Find where the given text appears and provide that cell's center as [X, Y] coordinate. 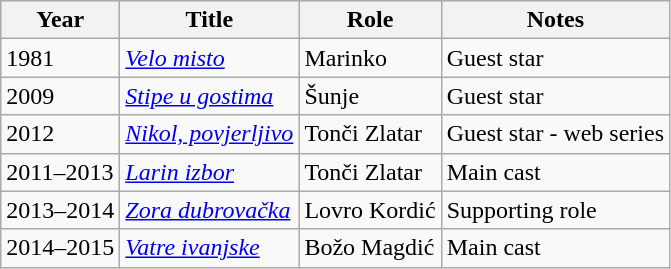
2009 [60, 96]
Stipe u gostima [210, 96]
2011–2013 [60, 172]
Supporting role [555, 210]
Marinko [370, 58]
Zora dubrovačka [210, 210]
Šunje [370, 96]
1981 [60, 58]
Year [60, 20]
Nikol, povjerljivo [210, 134]
Guest star - web series [555, 134]
Lovro Kordić [370, 210]
Vatre ivanjske [210, 248]
2013–2014 [60, 210]
2014–2015 [60, 248]
Notes [555, 20]
Velo misto [210, 58]
Božo Magdić [370, 248]
2012 [60, 134]
Larin izbor [210, 172]
Role [370, 20]
Title [210, 20]
